Extract the [x, y] coordinate from the center of the cell holding the provided text.  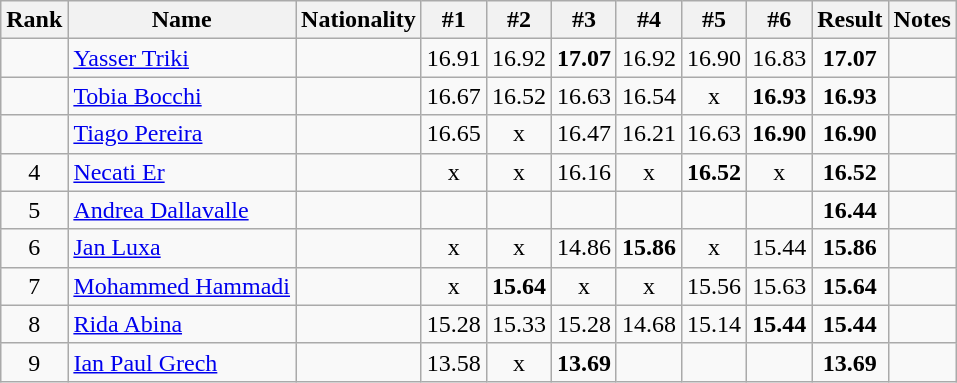
5 [34, 210]
Necati Er [182, 172]
16.91 [454, 58]
#5 [714, 20]
6 [34, 248]
14.68 [648, 324]
#1 [454, 20]
Mohammed Hammadi [182, 286]
14.86 [584, 248]
4 [34, 172]
16.21 [648, 134]
16.67 [454, 96]
#2 [518, 20]
Jan Luxa [182, 248]
Tiago Pereira [182, 134]
15.14 [714, 324]
15.63 [780, 286]
Notes [922, 20]
Ian Paul Grech [182, 362]
Name [182, 20]
Andrea Dallavalle [182, 210]
Rank [34, 20]
16.65 [454, 134]
8 [34, 324]
16.83 [780, 58]
Tobia Bocchi [182, 96]
Nationality [359, 20]
15.33 [518, 324]
Yasser Triki [182, 58]
13.58 [454, 362]
Result [850, 20]
Rida Abina [182, 324]
#6 [780, 20]
15.56 [714, 286]
16.16 [584, 172]
16.54 [648, 96]
9 [34, 362]
16.47 [584, 134]
16.44 [850, 210]
#4 [648, 20]
#3 [584, 20]
7 [34, 286]
